Find where the given text appears and provide that cell's center as [x, y] coordinate. 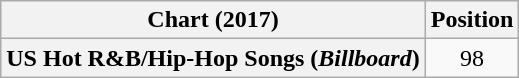
98 [472, 58]
Position [472, 20]
Chart (2017) [213, 20]
US Hot R&B/Hip-Hop Songs (Billboard) [213, 58]
